Capture the cell that displays the provided text and extract its (X, Y) central coordinate. 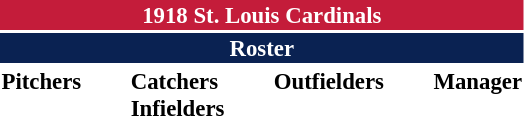
1918 St. Louis Cardinals (262, 15)
Roster (262, 48)
